Extract the (x, y) coordinate from the center of the cell holding the provided text.  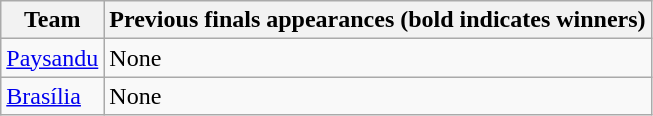
Brasília (52, 96)
Team (52, 20)
Paysandu (52, 58)
Previous finals appearances (bold indicates winners) (378, 20)
